Extract the [X, Y] coordinate from the center of the cell holding the provided text.  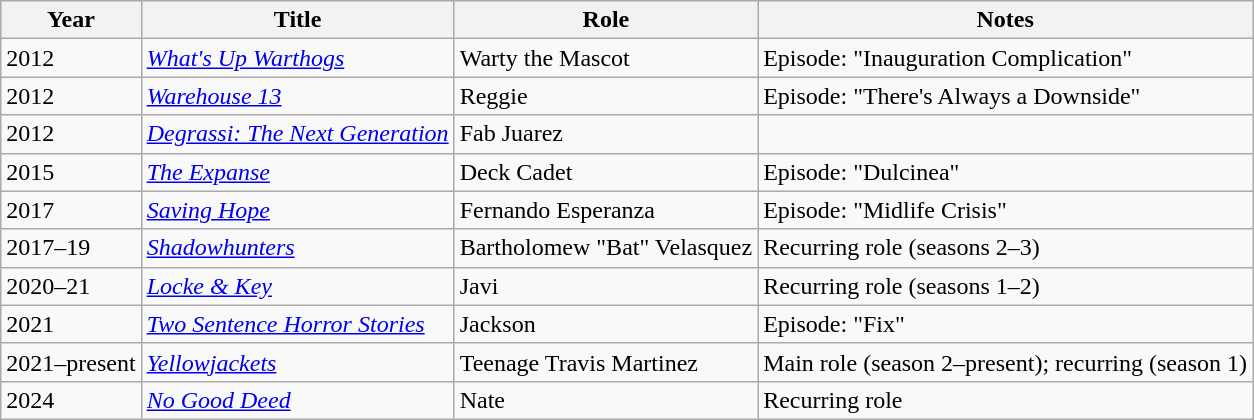
Yellowjackets [298, 362]
Notes [1006, 20]
2021–present [71, 362]
2017 [71, 210]
The Expanse [298, 172]
Saving Hope [298, 210]
Bartholomew "Bat" Velasquez [606, 248]
What's Up Warthogs [298, 58]
Fernando Esperanza [606, 210]
Recurring role [1006, 400]
Warehouse 13 [298, 96]
No Good Deed [298, 400]
Title [298, 20]
Deck Cadet [606, 172]
2021 [71, 324]
2015 [71, 172]
Year [71, 20]
Warty the Mascot [606, 58]
Main role (season 2–present); recurring (season 1) [1006, 362]
2017–19 [71, 248]
Two Sentence Horror Stories [298, 324]
Javi [606, 286]
Episode: "There's Always a Downside" [1006, 96]
Recurring role (seasons 2–3) [1006, 248]
Fab Juarez [606, 134]
Episode: "Midlife Crisis" [1006, 210]
Locke & Key [298, 286]
Reggie [606, 96]
Shadowhunters [298, 248]
Episode: "Fix" [1006, 324]
Teenage Travis Martinez [606, 362]
Episode: "Inauguration Complication" [1006, 58]
Jackson [606, 324]
Recurring role (seasons 1–2) [1006, 286]
Role [606, 20]
2020–21 [71, 286]
2024 [71, 400]
Degrassi: The Next Generation [298, 134]
Episode: "Dulcinea" [1006, 172]
Nate [606, 400]
